Scan for the cell matching the given text and deliver its [X, Y] coordinate at center. 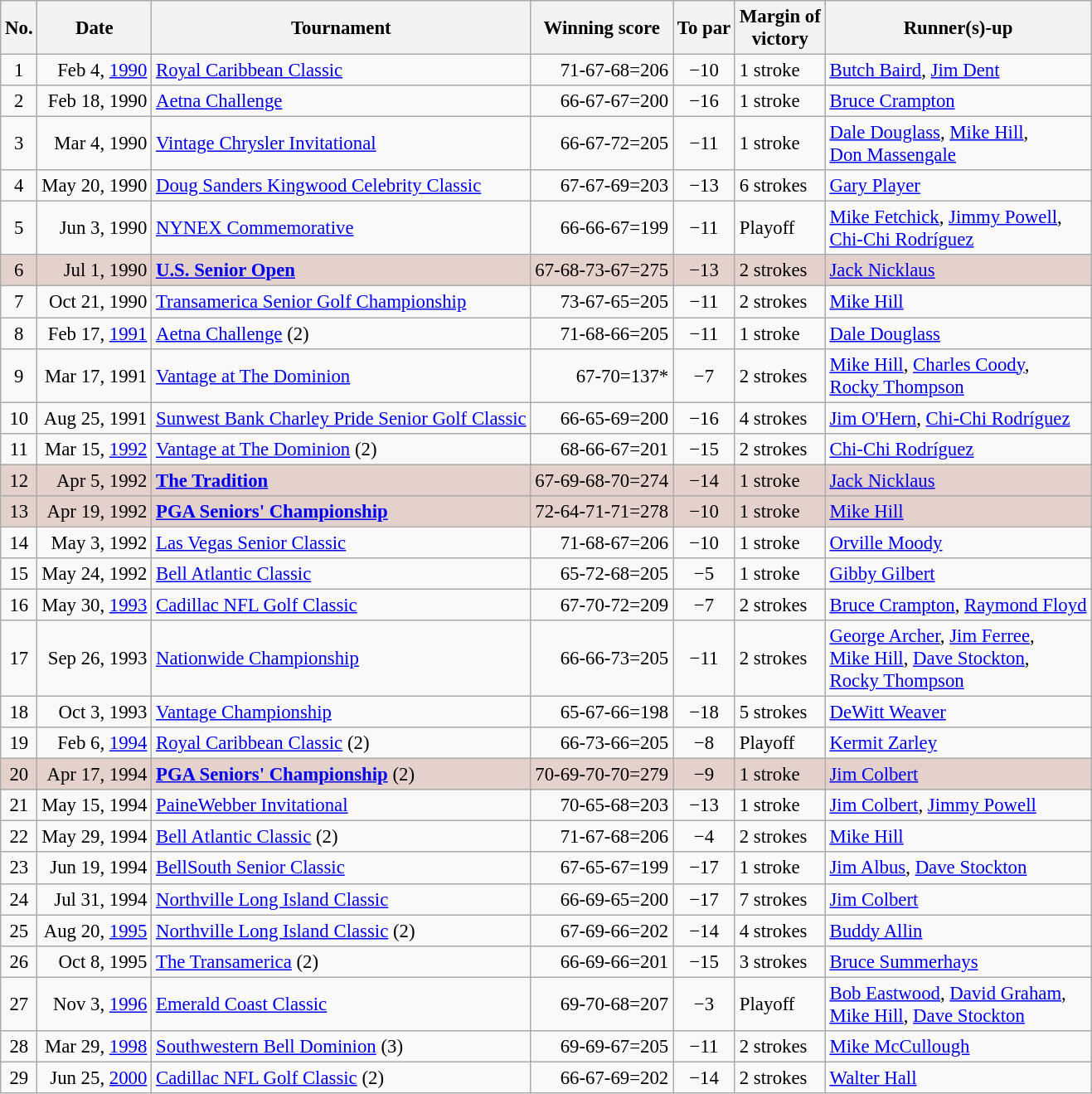
George Archer, Jim Ferree, Mike Hill, Dave Stockton, Rocky Thompson [959, 659]
2 [19, 101]
69-69-67=205 [602, 1047]
NYNEX Commemorative [342, 229]
69-70-68=207 [602, 1004]
67-70-72=209 [602, 605]
Nationwide Championship [342, 659]
66-67-72=205 [602, 144]
Dale Douglass, Mike Hill, Don Massengale [959, 144]
−18 [705, 712]
Gibby Gilbert [959, 574]
Jul 31, 1994 [95, 899]
Mar 17, 1991 [95, 375]
16 [19, 605]
12 [19, 480]
66-67-69=202 [602, 1077]
BellSouth Senior Classic [342, 868]
6 strokes [779, 186]
Northville Long Island Classic [342, 899]
65-72-68=205 [602, 574]
Nov 3, 1996 [95, 1004]
Vintage Chrysler Invitational [342, 144]
4 [19, 186]
Royal Caribbean Classic (2) [342, 743]
68-66-67=201 [602, 449]
−9 [705, 775]
Royal Caribbean Classic [342, 71]
18 [19, 712]
Bruce Crampton [959, 101]
5 strokes [779, 712]
Bruce Crampton, Raymond Floyd [959, 605]
29 [19, 1077]
21 [19, 805]
66-69-66=201 [602, 961]
−3 [705, 1004]
Buddy Allin [959, 931]
67-65-67=199 [602, 868]
Feb 6, 1994 [95, 743]
27 [19, 1004]
66-66-73=205 [602, 659]
28 [19, 1047]
71-68-67=206 [602, 542]
Las Vegas Senior Classic [342, 542]
Feb 17, 1991 [95, 333]
Sunwest Bank Charley Pride Senior Golf Classic [342, 418]
Feb 18, 1990 [95, 101]
71-68-66=205 [602, 333]
−4 [705, 837]
7 strokes [779, 899]
May 30, 1993 [95, 605]
Feb 4, 1990 [95, 71]
Tournament [342, 28]
67-68-73-67=275 [602, 271]
Mike Hill, Charles Coody, Rocky Thompson [959, 375]
May 24, 1992 [95, 574]
Bob Eastwood, David Graham, Mike Hill, Dave Stockton [959, 1004]
Jim O'Hern, Chi-Chi Rodríguez [959, 418]
6 [19, 271]
Emerald Coast Classic [342, 1004]
67-69-68-70=274 [602, 480]
13 [19, 512]
Mike McCullough [959, 1047]
65-67-66=198 [602, 712]
Chi-Chi Rodríguez [959, 449]
Transamerica Senior Golf Championship [342, 302]
Mike Fetchick, Jimmy Powell, Chi-Chi Rodríguez [959, 229]
Oct 8, 1995 [95, 961]
Apr 5, 1992 [95, 480]
67-67-69=203 [602, 186]
Vantage at The Dominion (2) [342, 449]
Apr 17, 1994 [95, 775]
Gary Player [959, 186]
Southwestern Bell Dominion (3) [342, 1047]
14 [19, 542]
8 [19, 333]
Kermit Zarley [959, 743]
Aug 20, 1995 [95, 931]
Mar 4, 1990 [95, 144]
Date [95, 28]
25 [19, 931]
72-64-71-71=278 [602, 512]
Winning score [602, 28]
To par [705, 28]
Jim Colbert, Jimmy Powell [959, 805]
22 [19, 837]
Jun 19, 1994 [95, 868]
5 [19, 229]
Vantage at The Dominion [342, 375]
9 [19, 375]
17 [19, 659]
20 [19, 775]
May 15, 1994 [95, 805]
26 [19, 961]
66-66-67=199 [602, 229]
No. [19, 28]
May 29, 1994 [95, 837]
66-69-65=200 [602, 899]
70-69-70-70=279 [602, 775]
Cadillac NFL Golf Classic (2) [342, 1077]
May 3, 1992 [95, 542]
3 [19, 144]
Oct 3, 1993 [95, 712]
Doug Sanders Kingwood Celebrity Classic [342, 186]
Walter Hall [959, 1077]
Oct 21, 1990 [95, 302]
66-65-69=200 [602, 418]
15 [19, 574]
The Transamerica (2) [342, 961]
19 [19, 743]
66-73-66=205 [602, 743]
PGA Seniors' Championship (2) [342, 775]
The Tradition [342, 480]
7 [19, 302]
Bell Atlantic Classic [342, 574]
3 strokes [779, 961]
Butch Baird, Jim Dent [959, 71]
Aetna Challenge [342, 101]
Jim Albus, Dave Stockton [959, 868]
Aetna Challenge (2) [342, 333]
11 [19, 449]
−8 [705, 743]
24 [19, 899]
DeWitt Weaver [959, 712]
Mar 29, 1998 [95, 1047]
Northville Long Island Classic (2) [342, 931]
May 20, 1990 [95, 186]
Bruce Summerhays [959, 961]
70-65-68=203 [602, 805]
−5 [705, 574]
66-67-67=200 [602, 101]
U.S. Senior Open [342, 271]
67-69-66=202 [602, 931]
Vantage Championship [342, 712]
10 [19, 418]
1 [19, 71]
Mar 15, 1992 [95, 449]
Jun 3, 1990 [95, 229]
Runner(s)-up [959, 28]
67-70=137* [602, 375]
Margin ofvictory [779, 28]
Orville Moody [959, 542]
PGA Seniors' Championship [342, 512]
Jun 25, 2000 [95, 1077]
Dale Douglass [959, 333]
73-67-65=205 [602, 302]
Apr 19, 1992 [95, 512]
Aug 25, 1991 [95, 418]
Cadillac NFL Golf Classic [342, 605]
Sep 26, 1993 [95, 659]
Bell Atlantic Classic (2) [342, 837]
23 [19, 868]
PaineWebber Invitational [342, 805]
Jul 1, 1990 [95, 271]
